Detect which cell encompasses the target text, then output its [x, y] center coordinate. 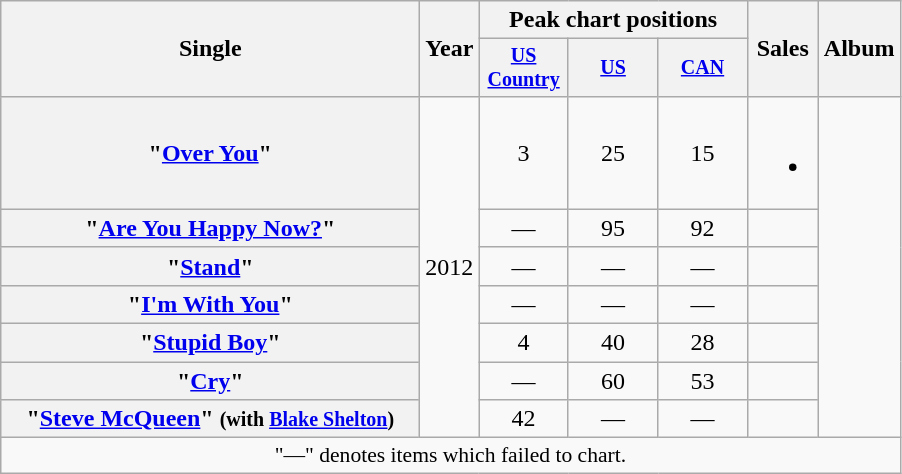
42 [524, 419]
Year [450, 49]
"Stand" [210, 266]
"Steve McQueen" (with Blake Shelton) [210, 419]
"Stupid Boy" [210, 343]
Album [859, 49]
60 [612, 381]
2012 [450, 266]
US Country [524, 68]
"—" denotes items which failed to chart. [450, 456]
"I'm With You" [210, 304]
Single [210, 49]
"Are You Happy Now?" [210, 228]
3 [524, 152]
92 [702, 228]
4 [524, 343]
Sales [782, 49]
Peak chart positions [613, 20]
CAN [702, 68]
"Cry" [210, 381]
28 [702, 343]
"Over You" [210, 152]
95 [612, 228]
40 [612, 343]
US [612, 68]
53 [702, 381]
25 [612, 152]
15 [702, 152]
